For the text-containing cell, return its midpoint in [X, Y] coordinate format. 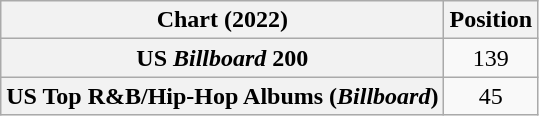
45 [491, 96]
US Billboard 200 [222, 58]
US Top R&B/Hip-Hop Albums (Billboard) [222, 96]
Position [491, 20]
Chart (2022) [222, 20]
139 [491, 58]
